Return the (X, Y) coordinate for the center point of the cell that contains the specified text.  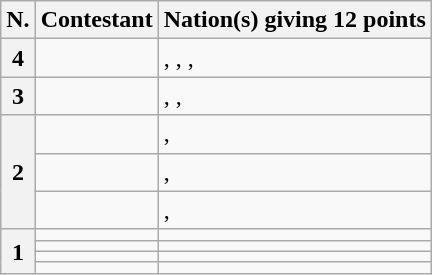
Nation(s) giving 12 points (294, 20)
Contestant (96, 20)
2 (18, 172)
N. (18, 20)
, , , (294, 58)
1 (18, 251)
3 (18, 96)
4 (18, 58)
, , (294, 96)
